Extract the [x, y] coordinate from the center of the cell holding the provided text.  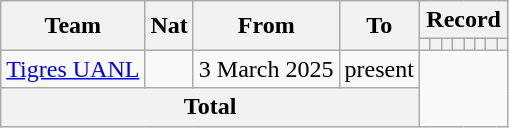
Record [463, 20]
3 March 2025 [266, 69]
To [379, 26]
From [266, 26]
Total [210, 107]
Team [73, 26]
present [379, 69]
Nat [169, 26]
Tigres UANL [73, 69]
